From the cell containing the given text, extract its center point as [x, y] coordinate. 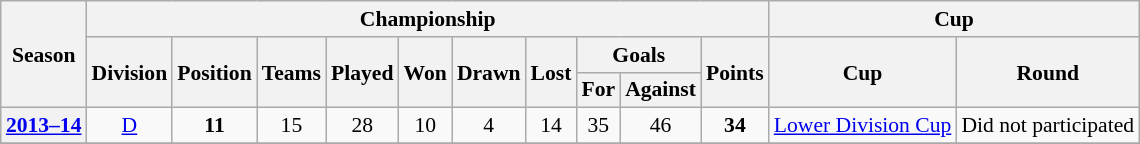
28 [362, 126]
34 [735, 126]
Division [130, 72]
Lower Division Cup [863, 126]
Did not participated [1048, 126]
Lost [552, 72]
Round [1048, 72]
Played [362, 72]
10 [426, 126]
Goals [638, 55]
Position [214, 72]
Against [660, 90]
Championship [428, 19]
D [130, 126]
Won [426, 72]
2013–14 [44, 126]
35 [598, 126]
15 [292, 126]
Drawn [489, 72]
Points [735, 72]
46 [660, 126]
Teams [292, 72]
For [598, 90]
11 [214, 126]
Season [44, 54]
14 [552, 126]
4 [489, 126]
